Return [x, y] of the center of cell containing provided text 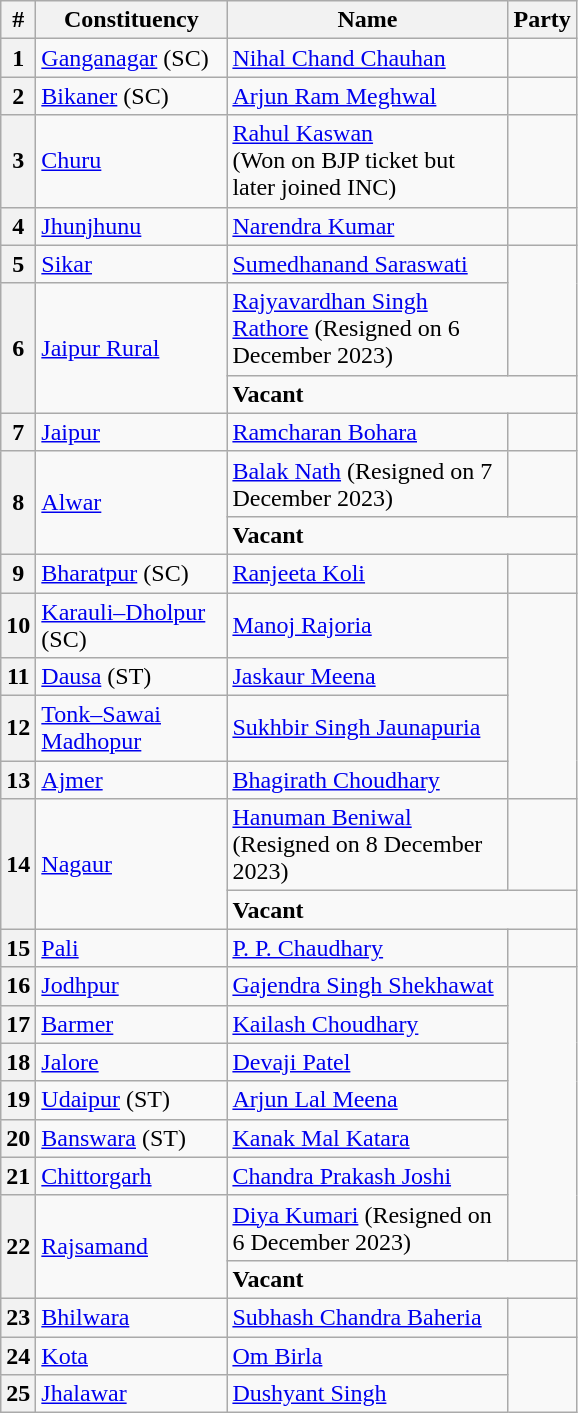
12 [18, 728]
Pali [132, 948]
Alwar [132, 502]
1 [18, 58]
15 [18, 948]
Diya Kumari (Resigned on 6 December 2023) [368, 1228]
Jhunjhunu [132, 226]
Devaji Patel [368, 1062]
Bharatpur (SC) [132, 573]
Tonk–Sawai Madhopur [132, 728]
Party [542, 20]
Gajendra Singh Shekhawat [368, 986]
Bhilwara [132, 1317]
16 [18, 986]
Churu [132, 161]
Jaipur [132, 432]
23 [18, 1317]
17 [18, 1024]
Dausa (ST) [132, 677]
10 [18, 624]
Narendra Kumar [368, 226]
19 [18, 1100]
5 [18, 264]
Ranjeeta Koli [368, 573]
Constituency [132, 20]
14 [18, 864]
Sumedhanand Saraswati [368, 264]
Chandra Prakash Joshi [368, 1176]
22 [18, 1246]
Rajsamand [132, 1246]
7 [18, 432]
Rajyavardhan Singh Rathore (Resigned on 6 December 2023) [368, 329]
Banswara (ST) [132, 1138]
Arjun Ram Meghwal [368, 96]
Sikar [132, 264]
Balak Nath (Resigned on 7 December 2023) [368, 484]
Rahul Kaswan(Won on BJP ticket but later joined INC) [368, 161]
2 [18, 96]
Jodhpur [132, 986]
Karauli–Dholpur (SC) [132, 624]
Dushyant Singh [368, 1394]
21 [18, 1176]
24 [18, 1355]
Nihal Chand Chauhan [368, 58]
6 [18, 348]
Manoj Rajoria [368, 624]
3 [18, 161]
Jhalawar [132, 1394]
Chittorgarh [132, 1176]
Hanuman Beniwal (Resigned on 8 December 2023) [368, 845]
Om Birla [368, 1355]
Jaskaur Meena [368, 677]
Ganganagar (SC) [132, 58]
Jaipur Rural [132, 348]
9 [18, 573]
20 [18, 1138]
11 [18, 677]
Subhash Chandra Baheria [368, 1317]
Ramcharan Bohara [368, 432]
Nagaur [132, 864]
Barmer [132, 1024]
Bikaner (SC) [132, 96]
Kanak Mal Katara [368, 1138]
# [18, 20]
8 [18, 502]
Kailash Choudhary [368, 1024]
Jalore [132, 1062]
25 [18, 1394]
Kota [132, 1355]
Udaipur (ST) [132, 1100]
P. P. Chaudhary [368, 948]
Name [368, 20]
Ajmer [132, 780]
18 [18, 1062]
Sukhbir Singh Jaunapuria [368, 728]
Arjun Lal Meena [368, 1100]
13 [18, 780]
4 [18, 226]
Bhagirath Choudhary [368, 780]
